Determine the [x, y] coordinate at the center of the cell enclosing the given text.  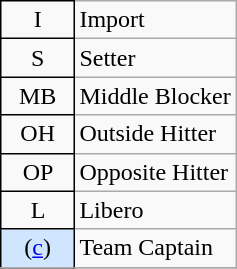
I [37, 20]
L [37, 210]
Setter [155, 58]
OH [37, 134]
Team Captain [155, 248]
Middle Blocker [155, 96]
OP [37, 172]
Libero [155, 210]
S [37, 58]
Outside Hitter [155, 134]
Import [155, 20]
MB [37, 96]
Opposite Hitter [155, 172]
(c) [37, 248]
